Scan for the cell matching the given text and deliver its (x, y) coordinate at center. 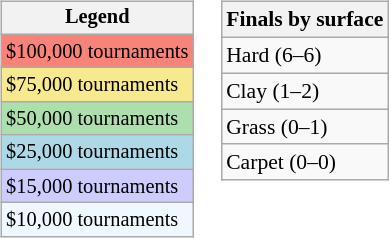
Finals by surface (304, 20)
$100,000 tournaments (97, 51)
$10,000 tournaments (97, 220)
Clay (1–2) (304, 91)
Legend (97, 18)
Carpet (0–0) (304, 162)
$25,000 tournaments (97, 152)
Grass (0–1) (304, 127)
$50,000 tournaments (97, 119)
$75,000 tournaments (97, 85)
Hard (6–6) (304, 55)
$15,000 tournaments (97, 186)
